Scan for the cell matching the given text and deliver its [x, y] coordinate at center. 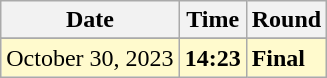
14:23 [212, 58]
October 30, 2023 [90, 58]
Time [212, 20]
Date [90, 20]
Round [286, 20]
Final [286, 58]
